Search for the cell housing the specified text and yield its [X, Y] center coordinate. 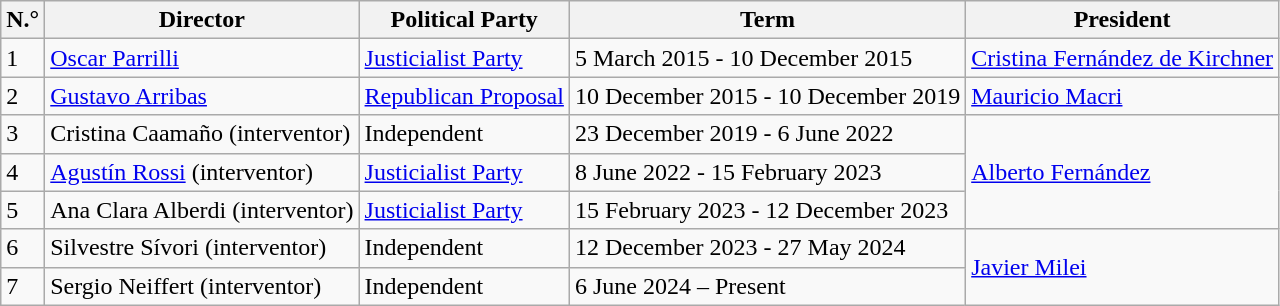
Term [767, 20]
15 February 2023 - 12 December 2023 [767, 210]
7 [23, 286]
N.° [23, 20]
Gustavo Arribas [202, 96]
Mauricio Macri [1122, 96]
6 [23, 248]
23 December 2019 - 6 June 2022 [767, 134]
2 [23, 96]
Agustín Rossi (interventor) [202, 172]
Director [202, 20]
Javier Milei [1122, 267]
Oscar Parrilli [202, 58]
3 [23, 134]
Silvestre Sívori (interventor) [202, 248]
4 [23, 172]
Ana Clara Alberdi (interventor) [202, 210]
1 [23, 58]
Sergio Neiffert (interventor) [202, 286]
Cristina Caamaño (interventor) [202, 134]
6 June 2024 – Present [767, 286]
12 December 2023 - 27 May 2024 [767, 248]
10 December 2015 - 10 December 2019 [767, 96]
Cristina Fernández de Kirchner [1122, 58]
President [1122, 20]
5 March 2015 - 10 December 2015 [767, 58]
8 June 2022 - 15 February 2023 [767, 172]
Alberto Fernández [1122, 172]
5 [23, 210]
Political Party [464, 20]
Republican Proposal [464, 96]
